Pinpoint the cell where the given text exists, returning its (x, y) midpoint coordinate. 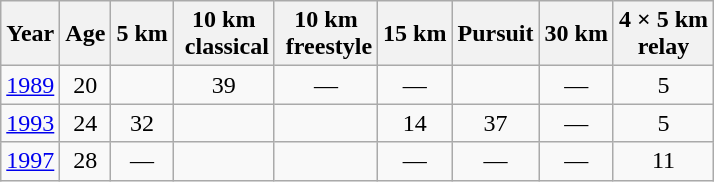
1993 (30, 123)
15 km (415, 34)
Pursuit (496, 34)
10 km classical (224, 34)
1997 (30, 161)
Age (86, 34)
5 km (142, 34)
4 × 5 kmrelay (663, 34)
24 (86, 123)
1989 (30, 85)
39 (224, 85)
11 (663, 161)
20 (86, 85)
28 (86, 161)
30 km (576, 34)
Year (30, 34)
37 (496, 123)
10 km freestyle (326, 34)
14 (415, 123)
32 (142, 123)
